Return the [x, y] coordinate for the center point of the cell that contains the specified text.  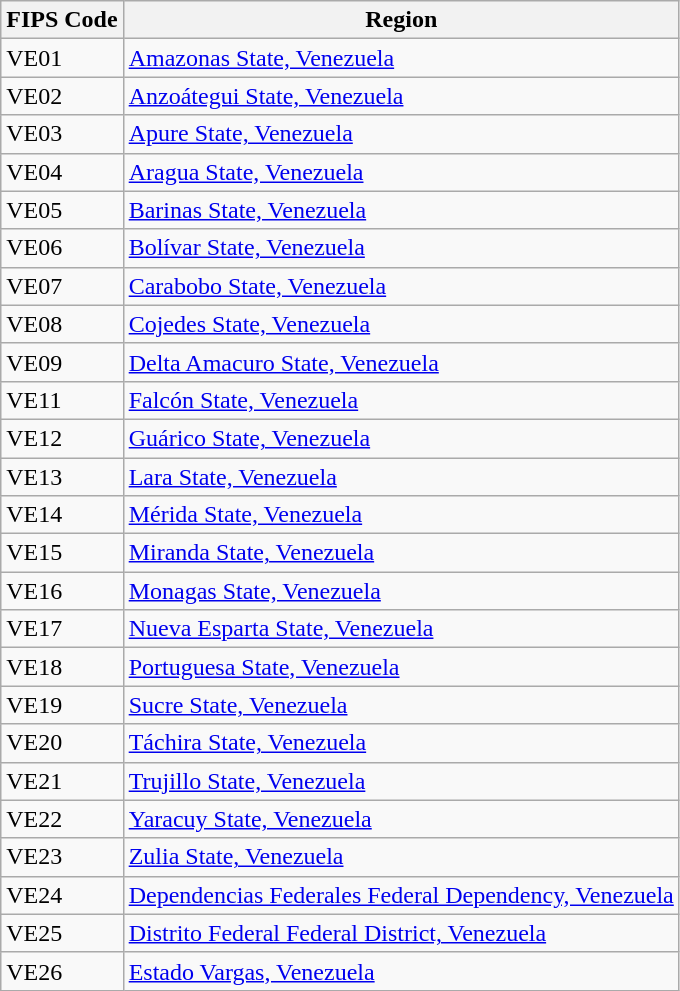
Monagas State, Venezuela [401, 591]
Mérida State, Venezuela [401, 515]
Nueva Esparta State, Venezuela [401, 629]
VE04 [62, 172]
Apure State, Venezuela [401, 134]
Region [401, 20]
VE15 [62, 553]
VE16 [62, 591]
Guárico State, Venezuela [401, 438]
VE03 [62, 134]
Portuguesa State, Venezuela [401, 667]
Estado Vargas, Venezuela [401, 971]
VE24 [62, 895]
Cojedes State, Venezuela [401, 324]
VE23 [62, 857]
Delta Amacuro State, Venezuela [401, 362]
Táchira State, Venezuela [401, 743]
Yaracuy State, Venezuela [401, 819]
VE20 [62, 743]
VE01 [62, 58]
VE25 [62, 933]
VE18 [62, 667]
Anzoátegui State, Venezuela [401, 96]
Amazonas State, Venezuela [401, 58]
Dependencias Federales Federal Dependency, Venezuela [401, 895]
VE26 [62, 971]
VE06 [62, 248]
Lara State, Venezuela [401, 477]
VE05 [62, 210]
VE11 [62, 400]
VE21 [62, 781]
Falcón State, Venezuela [401, 400]
FIPS Code [62, 20]
VE13 [62, 477]
Aragua State, Venezuela [401, 172]
Sucre State, Venezuela [401, 705]
Barinas State, Venezuela [401, 210]
VE07 [62, 286]
Zulia State, Venezuela [401, 857]
Carabobo State, Venezuela [401, 286]
VE19 [62, 705]
Miranda State, Venezuela [401, 553]
VE22 [62, 819]
VE08 [62, 324]
VE14 [62, 515]
Bolívar State, Venezuela [401, 248]
VE17 [62, 629]
Distrito Federal Federal District, Venezuela [401, 933]
VE12 [62, 438]
VE09 [62, 362]
VE02 [62, 96]
Trujillo State, Venezuela [401, 781]
